Detect which cell encompasses the target text, then output its [x, y] center coordinate. 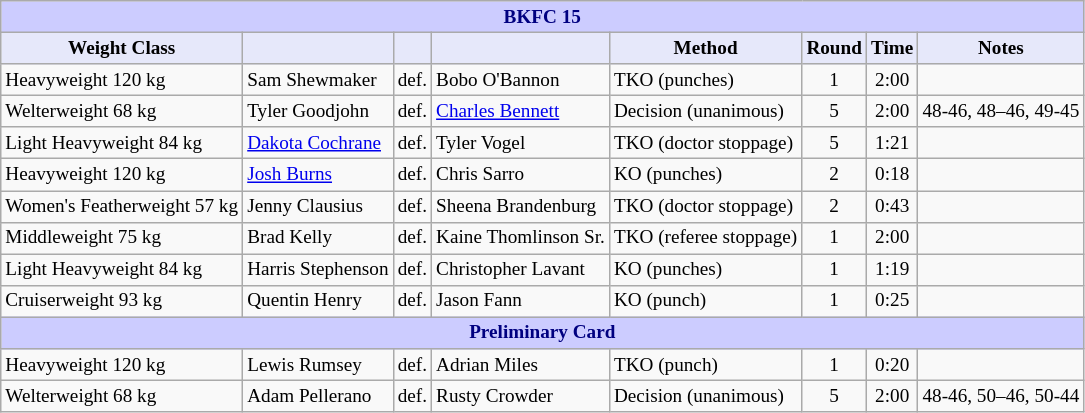
Adrian Miles [521, 365]
Round [834, 48]
TKO (punches) [705, 80]
Chris Sarro [521, 175]
Women's Featherweight 57 kg [122, 206]
0:43 [892, 206]
48-46, 48–46, 49-45 [1001, 111]
Adam Pellerano [318, 396]
Jason Fann [521, 301]
Brad Kelly [318, 238]
Time [892, 48]
Charles Bennett [521, 111]
TKO (punch) [705, 365]
Harris Stephenson [318, 270]
Sheena Brandenburg [521, 206]
BKFC 15 [542, 17]
0:25 [892, 301]
Quentin Henry [318, 301]
Notes [1001, 48]
Sam Shewmaker [318, 80]
1:19 [892, 270]
Bobo O'Bannon [521, 80]
0:18 [892, 175]
Rusty Crowder [521, 396]
Tyler Vogel [521, 143]
TKO (referee stoppage) [705, 238]
Christopher Lavant [521, 270]
Lewis Rumsey [318, 365]
Method [705, 48]
Dakota Cochrane [318, 143]
Tyler Goodjohn [318, 111]
Kaine Thomlinson Sr. [521, 238]
KO (punch) [705, 301]
Cruiserweight 93 kg [122, 301]
Josh Burns [318, 175]
48-46, 50–46, 50-44 [1001, 396]
Preliminary Card [542, 333]
Jenny Clausius [318, 206]
Middleweight 75 kg [122, 238]
0:20 [892, 365]
Weight Class [122, 48]
1:21 [892, 143]
